Search for the cell housing the specified text and yield its [X, Y] center coordinate. 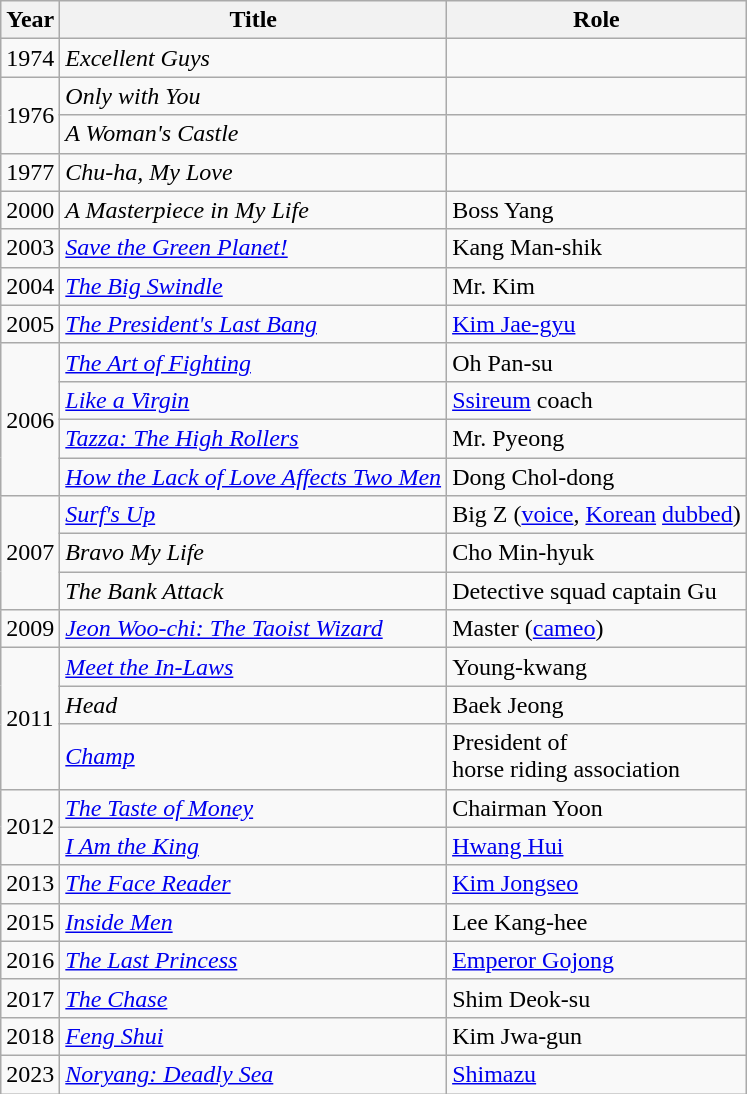
Noryang: Deadly Sea [254, 1074]
Only with You [254, 96]
President of horse riding association [597, 756]
Cho Min-hyuk [597, 553]
Kim Jwa-gun [597, 1036]
Feng Shui [254, 1036]
The President's Last Bang [254, 324]
Hwang Hui [597, 846]
The Last Princess [254, 960]
The Face Reader [254, 884]
Mr. Pyeong [597, 438]
Mr. Kim [597, 286]
The Taste of Money [254, 808]
2012 [30, 827]
Bravo My Life [254, 553]
Champ [254, 756]
2017 [30, 998]
Big Z (voice, Korean dubbed) [597, 515]
Tazza: The High Rollers [254, 438]
1977 [30, 172]
How the Lack of Love Affects Two Men [254, 477]
Kim Jae-gyu [597, 324]
Detective squad captain Gu [597, 591]
The Big Swindle [254, 286]
Oh Pan-su [597, 362]
2016 [30, 960]
2013 [30, 884]
Kang Man-shik [597, 248]
Chairman Yoon [597, 808]
Dong Chol-dong [597, 477]
The Chase [254, 998]
Emperor Gojong [597, 960]
2003 [30, 248]
1974 [30, 58]
2000 [30, 210]
Meet the In-Laws [254, 667]
Shim Deok-su [597, 998]
I Am the King [254, 846]
A Woman's Castle [254, 134]
Excellent Guys [254, 58]
Master (cameo) [597, 629]
Boss Yang [597, 210]
Shimazu [597, 1074]
Head [254, 705]
Ssireum coach [597, 400]
The Bank Attack [254, 591]
Jeon Woo-chi: The Taoist Wizard [254, 629]
2004 [30, 286]
Inside Men [254, 922]
Save the Green Planet! [254, 248]
2023 [30, 1074]
2006 [30, 419]
2011 [30, 718]
Title [254, 20]
Role [597, 20]
Surf's Up [254, 515]
1976 [30, 115]
A Masterpiece in My Life [254, 210]
Young-kwang [597, 667]
Lee Kang-hee [597, 922]
2018 [30, 1036]
2007 [30, 553]
Year [30, 20]
2009 [30, 629]
Like a Virgin [254, 400]
2015 [30, 922]
The Art of Fighting [254, 362]
Baek Jeong [597, 705]
2005 [30, 324]
Kim Jongseo [597, 884]
Chu-ha, My Love [254, 172]
